Provide the [X, Y] coordinate of the cell's center where the given text is located.  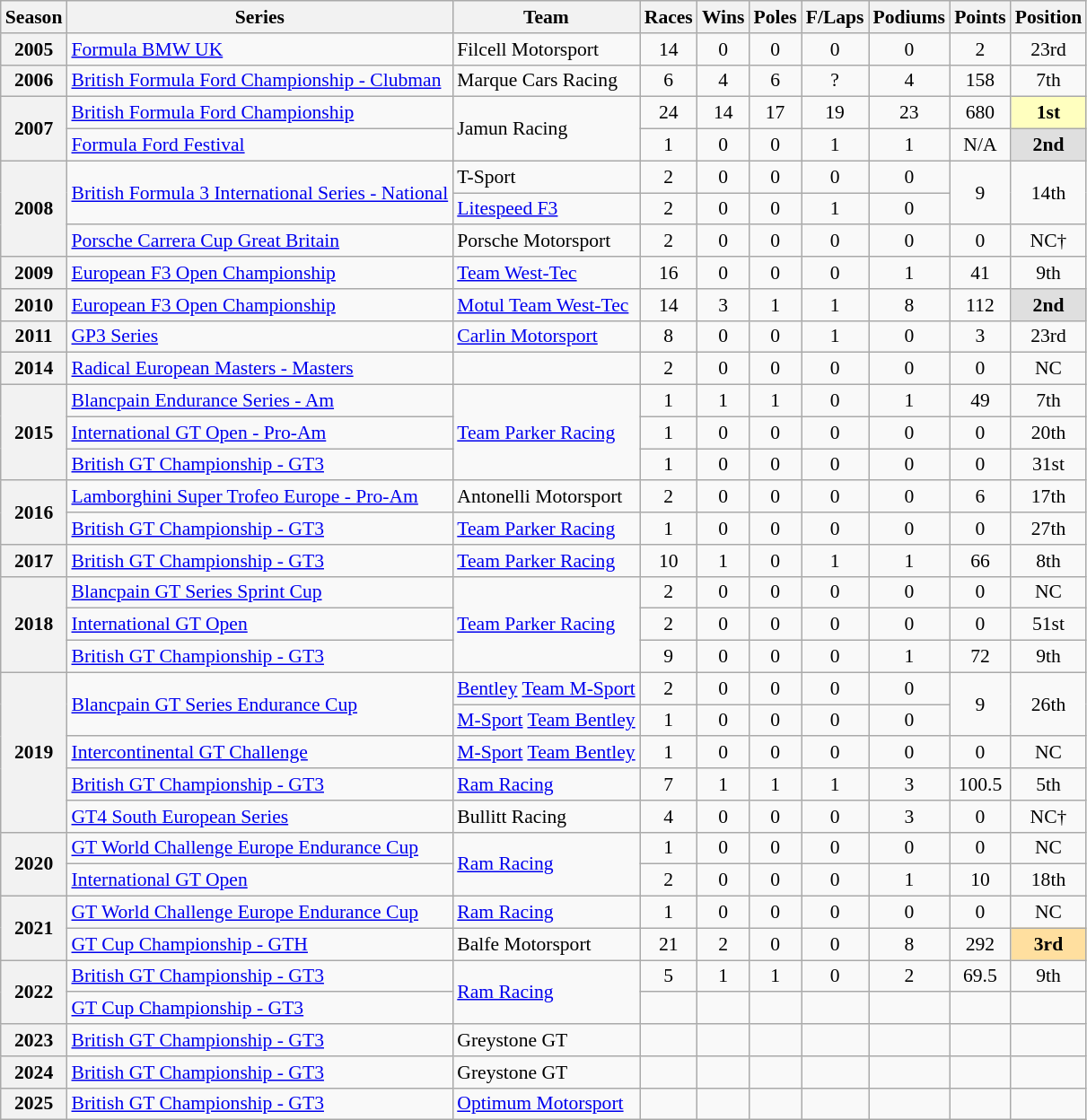
8th [1048, 561]
2018 [34, 625]
GT Cup Championship - GTH [259, 944]
49 [980, 401]
14th [1048, 192]
Blancpain Endurance Series - Am [259, 401]
Bullitt Racing [546, 817]
Porsche Carrera Cup Great Britain [259, 241]
51st [1048, 625]
Team West-Tec [546, 273]
Jamun Racing [546, 129]
17 [776, 113]
Motul Team West-Tec [546, 305]
Poles [776, 17]
International GT Open - Pro-Am [259, 433]
66 [980, 561]
Litespeed F3 [546, 209]
2014 [34, 369]
21 [669, 944]
72 [980, 657]
Carlin Motorsport [546, 337]
Filcell Motorsport [546, 49]
3rd [1048, 944]
Intercontinental GT Challenge [259, 753]
2010 [34, 305]
Blancpain GT Series Endurance Cup [259, 704]
British Formula Ford Championship - Clubman [259, 81]
292 [980, 944]
31st [1048, 465]
Formula Ford Festival [259, 145]
Series [259, 17]
Optimum Motorsport [546, 1104]
Marque Cars Racing [546, 81]
Porsche Motorsport [546, 241]
100.5 [980, 784]
41 [980, 273]
GT Cup Championship - GT3 [259, 1009]
F/Laps [835, 17]
24 [669, 113]
Wins [723, 17]
2021 [34, 928]
Points [980, 17]
2022 [34, 993]
7 [669, 784]
18th [1048, 880]
? [835, 81]
2025 [34, 1104]
2007 [34, 129]
5th [1048, 784]
Podiums [910, 17]
2008 [34, 208]
N/A [980, 145]
26th [1048, 704]
2020 [34, 863]
2006 [34, 81]
19 [835, 113]
2019 [34, 752]
Radical European Masters - Masters [259, 369]
680 [980, 113]
2009 [34, 273]
2011 [34, 337]
Formula BMW UK [259, 49]
2024 [34, 1072]
GP3 Series [259, 337]
2016 [34, 513]
2017 [34, 561]
2015 [34, 433]
23 [910, 113]
British Formula 3 International Series - National [259, 192]
5 [669, 976]
Team [546, 17]
20th [1048, 433]
16 [669, 273]
2023 [34, 1040]
T-Sport [546, 177]
Position [1048, 17]
Antonelli Motorsport [546, 497]
Blancpain GT Series Sprint Cup [259, 592]
British Formula Ford Championship [259, 113]
27th [1048, 529]
2005 [34, 49]
69.5 [980, 976]
GT4 South European Series [259, 817]
Bentley Team M-Sport [546, 688]
Lamborghini Super Trofeo Europe - Pro-Am [259, 497]
Races [669, 17]
17th [1048, 497]
Balfe Motorsport [546, 944]
158 [980, 81]
112 [980, 305]
Season [34, 17]
1st [1048, 113]
